Provide the (X, Y) coordinate of the cell's center where the given text is located.  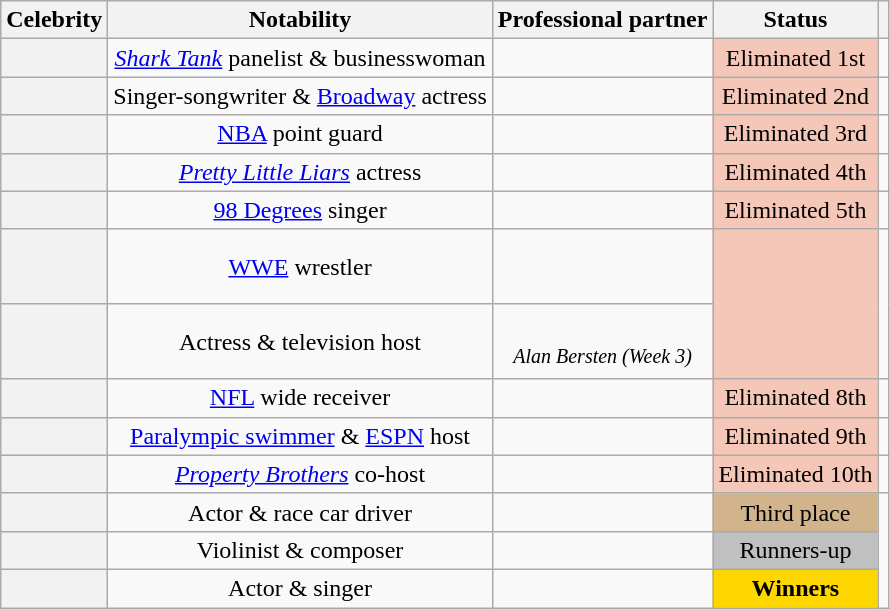
Singer-songwriter & Broadway actress (300, 96)
Eliminated 5th (796, 210)
Celebrity (54, 20)
WWE wrestler (300, 266)
Status (796, 20)
NFL wide receiver (300, 398)
Third place (796, 512)
98 Degrees singer (300, 210)
Winners (796, 588)
Eliminated 3rd (796, 134)
Eliminated 4th (796, 172)
Eliminated 2nd (796, 96)
NBA point guard (300, 134)
Paralympic swimmer & ESPN host (300, 436)
Actress & television host (300, 342)
Notability (300, 20)
Property Brothers co-host (300, 474)
Shark Tank panelist & businesswoman (300, 58)
Violinist & composer (300, 550)
Runners-up (796, 550)
Eliminated 1st (796, 58)
Pretty Little Liars actress (300, 172)
Eliminated 8th (796, 398)
Actor & race car driver (300, 512)
Professional partner (602, 20)
Alan Bersten (Week 3) (602, 342)
Eliminated 9th (796, 436)
Actor & singer (300, 588)
Eliminated 10th (796, 474)
